Capture the cell that displays the provided text and extract its (X, Y) central coordinate. 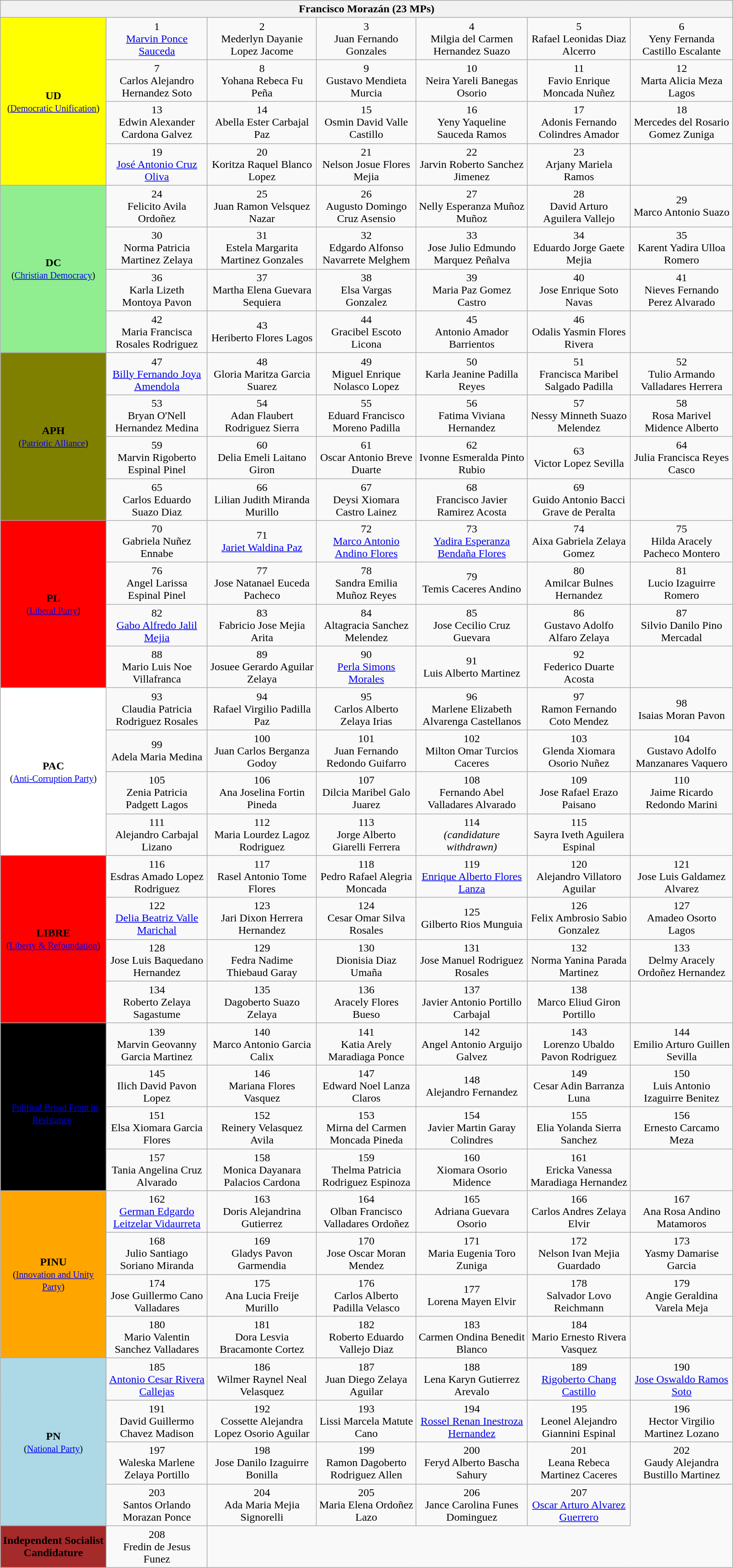
152Reinery Velasquez Avila (262, 1128)
132Norma Yanina Parada Martinez (579, 960)
4Milgia del Carmen Hernandez Suazo (471, 39)
129Fedra Nadime Thiebaud Garay (262, 960)
29Marco Antonio Suazo (682, 206)
89Josuee Gerardo Aguilar Zelaya (262, 667)
64Julia Francisca Reyes Casco (682, 457)
23Arjany Mariela Ramos (579, 164)
141Katia Arely Maradiaga Ponce (366, 1044)
83Fabricio Jose Mejia Arita (262, 625)
85Jose Cecilio Cruz Guevara (471, 625)
FAPER(Political Broad Front in Resistance) (54, 1107)
55Eduard Francisco Moreno Padilla (366, 415)
118Pedro Rafael Alegria Moncada (366, 876)
87Silvio Danilo Pino Mercadal (682, 625)
116Esdras Amado Lopez Rodriguez (157, 876)
190Jose Oswaldo Ramos Soto (682, 1379)
60Delia Emeli Laitano Giron (262, 457)
165Adriana Guevara Osorio (471, 1212)
95Carlos Alberto Zelaya Irias (366, 709)
39Maria Paz Gomez Castro (471, 290)
40Jose Enrique Soto Navas (579, 290)
120Alejandro Villatoro Aguilar (579, 876)
110Jaime Ricardo Redondo Marini (682, 793)
198Jose Danilo Izaguirre Bonilla (262, 1463)
62Ivonne Esmeralda Pinto Rubio (471, 457)
202Gaudy Alejandra Bustillo Martinez (682, 1463)
78Sandra Emilia Muñoz Reyes (366, 583)
207Oscar Arturo Alvarez Guerrero (579, 1505)
63Victor Lopez Sevilla (579, 457)
66Lilian Judith Miranda Murillo (262, 500)
38Elsa Vargas Gonzalez (366, 290)
41Nieves Fernando Perez Alvarado (682, 290)
20Koritza Raquel Blanco Lopez (262, 164)
24Felicito Avila Ordoñez (157, 206)
186Wilmer Raynel Neal Velasquez (262, 1379)
113Jorge Alberto Giarelli Ferrera (366, 835)
75Hilda Aracely Pacheco Montero (682, 541)
140Marco Antonio Garcia Calix (262, 1044)
86Gustavo Adolfo Alfaro Zelaya (579, 625)
180Mario Valentin Sanchez Valladares (157, 1337)
199Ramon Dagoberto Rodriguez Allen (366, 1463)
142Angel Antonio Arguijo Galvez (471, 1044)
189Rigoberto Chang Castillo (579, 1379)
197Waleska Marlene Zelaya Portillo (157, 1463)
19José Antonio Cruz Oliva (157, 164)
123Jari Dixon Herrera Hernandez (262, 918)
205Maria Elena Ordoñez Lazo (366, 1505)
170Jose Oscar Moran Mendez (366, 1254)
35Karent Yadira Ulloa Romero (682, 248)
15Osmin David Valle Castillo (366, 122)
109Jose Rafael Erazo Paisano (579, 793)
25Juan Ramon Velsquez Nazar (262, 206)
112Maria Lourdez Lagoz Rodriguez (262, 835)
70Gabriela Nuñez Ennabe (157, 541)
154Javier Martin Garay Colindres (471, 1128)
201Leana Rebeca Martinez Caceres (579, 1463)
193Lissi Marcela Matute Cano (366, 1421)
3Juan Fernando Gonzales (366, 39)
156Ernesto Carcamo Meza (682, 1128)
31Estela Margarita Martinez Gonzales (262, 248)
71Jariet Waldina Paz (262, 541)
114(candidature withdrawn) (471, 835)
PN(National Party) (54, 1442)
Independent Socialist Candidature (54, 1547)
68Francisco Javier Ramirez Acosta (471, 500)
99Adela Maria Medina (157, 751)
22Jarvin Roberto Sanchez Jimenez (471, 164)
PINU(Innovation and Unity Party) (54, 1275)
164Olban Francisco Valladares Ordoñez (366, 1212)
56Fatima Viviana Hernandez (471, 415)
11Favio Enrique Moncada Nuñez (579, 81)
159Thelma Patricia Rodriguez Espinoza (366, 1169)
101Juan Fernando Redondo Guifarro (366, 751)
122Delia Beatriz Valle Marichal (157, 918)
LIBRE(Liberty & Refoundation) (54, 939)
100Juan Carlos Berganza Godoy (262, 751)
153Mirna del Carmen Moncada Pineda (366, 1128)
158Monica Dayanara Palacios Cardona (262, 1169)
157Tania Angelina Cruz Alvarado (157, 1169)
160Xiomara Osorio Midence (471, 1169)
181Dora Lesvia Bracamonte Cortez (262, 1337)
91Luis Alberto Martinez (471, 667)
48Gloria Maritza Garcia Suarez (262, 374)
173Yasmy Damarise Garcia (682, 1254)
200Feryd Alberto Bascha Sahury (471, 1463)
168Julio Santiago Soriano Miranda (157, 1254)
12Marta Alicia Meza Lagos (682, 81)
7Carlos Alejandro Hernandez Soto (157, 81)
UD(Democratic Unification) (54, 101)
204Ada Maria Mejia Signorelli (262, 1505)
163Doris Alejandrina Gutierrez (262, 1212)
133Delmy Aracely Ordoñez Hernandez (682, 960)
195Leonel Alejandro Giannini Espinal (579, 1421)
DC(Christian Democracy) (54, 269)
97Ramon Fernando Coto Mendez (579, 709)
176Carlos Alberto Padilla Velasco (366, 1295)
175Ana Lucia Freije Murillo (262, 1295)
67Deysi Xiomara Castro Lainez (366, 500)
47Billy Fernando Joya Amendola (157, 374)
46Odalis Yasmin Flores Rivera (579, 332)
148Alejandro Fernandez (471, 1086)
6Yeny Fernanda Castillo Escalante (682, 39)
179Angie Geraldina Varela Meja (682, 1295)
131Jose Manuel Rodriguez Rosales (471, 960)
45Antonio Amador Barrientos (471, 332)
74Aixa Gabriela Zelaya Gomez (579, 541)
121Jose Luis Galdamez Alvarez (682, 876)
APH(Patriotic Alliance) (54, 436)
2Mederlyn Dayanie Lopez Jacome (262, 39)
103Glenda Xiomara Osorio Nuñez (579, 751)
111Alejandro Carbajal Lizano (157, 835)
177Lorena Mayen Elvir (471, 1295)
166Carlos Andres Zelaya Elvir (579, 1212)
18Mercedes del Rosario Gomez Zuniga (682, 122)
59Marvin Rigoberto Espinal Pinel (157, 457)
104Gustavo Adolfo Manzanares Vaquero (682, 751)
34Eduardo Jorge Gaete Mejia (579, 248)
61Oscar Antonio Breve Duarte (366, 457)
169Gladys Pavon Garmendia (262, 1254)
26Augusto Domingo Cruz Asensio (366, 206)
161Ericka Vanessa Maradiaga Hernandez (579, 1169)
79Temis Caceres Andino (471, 583)
144Emilio Arturo Guillen Sevilla (682, 1044)
150Luis Antonio Izaguirre Benitez (682, 1086)
206Jance Carolina Funes Dominguez (471, 1505)
65Carlos Eduardo Suazo Diaz (157, 500)
42Maria Francisca Rosales Rodriguez (157, 332)
136Aracely Flores Bueso (366, 1002)
184Mario Ernesto Rivera Vasquez (579, 1337)
30Norma Patricia Martinez Zelaya (157, 248)
125Gilberto Rios Munguia (471, 918)
194Rossel Renan Inestroza Hernandez (471, 1421)
14Abella Ester Carbajal Paz (262, 122)
16Yeny Yaqueline Sauceda Ramos (471, 122)
33Jose Julio Edmundo Marquez Peñalva (471, 248)
187Juan Diego Zelaya Aguilar (366, 1379)
145Ilich David Pavon Lopez (157, 1086)
171Maria Eugenia Toro Zuniga (471, 1254)
76Angel Larissa Espinal Pinel (157, 583)
155Elia Yolanda Sierra Sanchez (579, 1128)
37Martha Elena Guevara Sequiera (262, 290)
151Elsa Xiomara Garcia Flores (157, 1128)
208Fredin de Jesus Funez (157, 1547)
58Rosa Marivel Midence Alberto (682, 415)
185Antonio Cesar Rivera Callejas (157, 1379)
135Dagoberto Suazo Zelaya (262, 1002)
119Enrique Alberto Flores Lanza (471, 876)
192Cossette Alejandra Lopez Osorio Aguilar (262, 1421)
105Zenia Patricia Padgett Lagos (157, 793)
182Roberto Eduardo Vallejo Diaz (366, 1337)
139Marvin Geovanny Garcia Martinez (157, 1044)
134Roberto Zelaya Sagastume (157, 1002)
49Miguel Enrique Nolasco Lopez (366, 374)
127Amadeo Osorto Lagos (682, 918)
5Rafael Leonidas Diaz Alcerro (579, 39)
32Edgardo Alfonso Navarrete Melghem (366, 248)
174Jose Guillermo Cano Valladares (157, 1295)
27Nelly Esperanza Muñoz Muñoz (471, 206)
72Marco Antonio Andino Flores (366, 541)
130Dionisia Diaz Umaña (366, 960)
54Adan Flaubert Rodriguez Sierra (262, 415)
128Jose Luis Baquedano Hernandez (157, 960)
191David Guillermo Chavez Madison (157, 1421)
167Ana Rosa Andino Matamoros (682, 1212)
8Yohana Rebeca Fu Peña (262, 81)
57Nessy Minneth Suazo Melendez (579, 415)
115Sayra Iveth Aguilera Espinal (579, 835)
88Mario Luis Noe Villafranca (157, 667)
84Altagracia Sanchez Melendez (366, 625)
108Fernando Abel Valladares Alvarado (471, 793)
147Edward Noel Lanza Claros (366, 1086)
77Jose Natanael Euceda Pacheco (262, 583)
51Francisca Maribel Salgado Padilla (579, 374)
10Neira Yareli Banegas Osorio (471, 81)
44Gracibel Escoto Licona (366, 332)
1Marvin Ponce Sauceda (157, 39)
13Edwin Alexander Cardona Galvez (157, 122)
126Felix Ambrosio Sabio Gonzalez (579, 918)
17Adonis Fernando Colindres Amador (579, 122)
117Rasel Antonio Tome Flores (262, 876)
124Cesar Omar Silva Rosales (366, 918)
69Guido Antonio Bacci Grave de Peralta (579, 500)
PAC(Anti-Corruption Party) (54, 772)
90Perla Simons Morales (366, 667)
73Yadira Esperanza Bendaña Flores (471, 541)
93Claudia Patricia Rodriguez Rosales (157, 709)
43Heriberto Flores Lagos (262, 332)
172Nelson Ivan Mejia Guardado (579, 1254)
107Dilcia Maribel Galo Juarez (366, 793)
53Bryan O'Nell Hernandez Medina (157, 415)
203Santos Orlando Morazan Ponce (157, 1505)
137Javier Antonio Portillo Carbajal (471, 1002)
81Lucio Izaguirre Romero (682, 583)
188Lena Karyn Gutierrez Arevalo (471, 1379)
149Cesar Adin Barranza Luna (579, 1086)
143Lorenzo Ubaldo Pavon Rodriguez (579, 1044)
21Nelson Josue Flores Mejia (366, 164)
28David Arturo Aguilera Vallejo (579, 206)
52Tulio Armando Valladares Herrera (682, 374)
162German Edgardo Leitzelar Vidaurreta (157, 1212)
178Salvador Lovo Reichmann (579, 1295)
Francisco Morazán (23 MPs) (367, 9)
36Karla Lizeth Montoya Pavon (157, 290)
80Amilcar Bulnes Hernandez (579, 583)
96Marlene Elizabeth Alvarenga Castellanos (471, 709)
146Mariana Flores Vasquez (262, 1086)
94Rafael Virgilio Padilla Paz (262, 709)
50Karla Jeanine Padilla Reyes (471, 374)
102Milton Omar Turcios Caceres (471, 751)
138Marco Eliud Giron Portillo (579, 1002)
9Gustavo Mendieta Murcia (366, 81)
106Ana Joselina Fortin Pineda (262, 793)
196Hector Virgilio Martinez Lozano (682, 1421)
98Isaias Moran Pavon (682, 709)
92Federico Duarte Acosta (579, 667)
82Gabo Alfredo Jalil Mejia (157, 625)
PL(Liberal Party) (54, 604)
183Carmen Ondina Benedit Blanco (471, 1337)
